Identify which cell holds the provided text, then report its [X, Y] central coordinate. 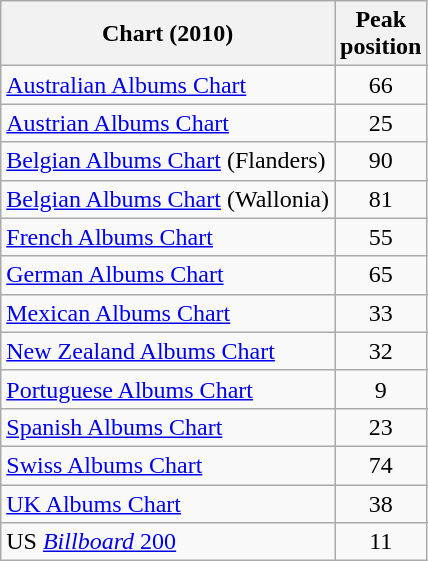
65 [380, 275]
UK Albums Chart [168, 503]
Belgian Albums Chart (Flanders) [168, 161]
Mexican Albums Chart [168, 313]
25 [380, 123]
Chart (2010) [168, 34]
Belgian Albums Chart (Wallonia) [168, 199]
66 [380, 85]
23 [380, 427]
Spanish Albums Chart [168, 427]
New Zealand Albums Chart [168, 351]
Peakposition [380, 34]
81 [380, 199]
32 [380, 351]
74 [380, 465]
German Albums Chart [168, 275]
US Billboard 200 [168, 542]
90 [380, 161]
Portuguese Albums Chart [168, 389]
38 [380, 503]
9 [380, 389]
55 [380, 237]
Austrian Albums Chart [168, 123]
11 [380, 542]
33 [380, 313]
Australian Albums Chart [168, 85]
French Albums Chart [168, 237]
Swiss Albums Chart [168, 465]
